Provide the (x, y) coordinate of the cell's center where the given text is located.  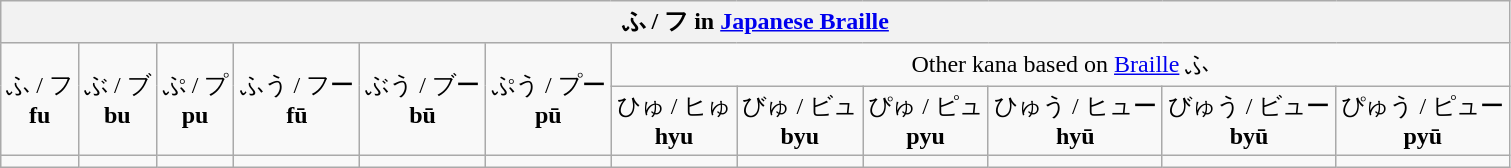
ぷう / プー pū (548, 99)
びゅう / ビュー byū (1249, 121)
Other kana based on Braille ふ (1060, 64)
ぷ / プ pu (195, 99)
ぴゅう / ピュー pyū (1423, 121)
ぶ / ブ bu (117, 99)
ふ / フ fu (40, 99)
ひゅう / ヒュー hyū (1075, 121)
ふう / フー fū (297, 99)
びゅ / ビュ byu (800, 121)
ぶう / ブー bū (423, 99)
ぴゅ / ピュ pyu (926, 121)
ふ / フ in Japanese Braille (756, 22)
ひゅ / ヒゅ hyu (674, 121)
